Locate the cell with the specified text and output its (X, Y) center coordinate. 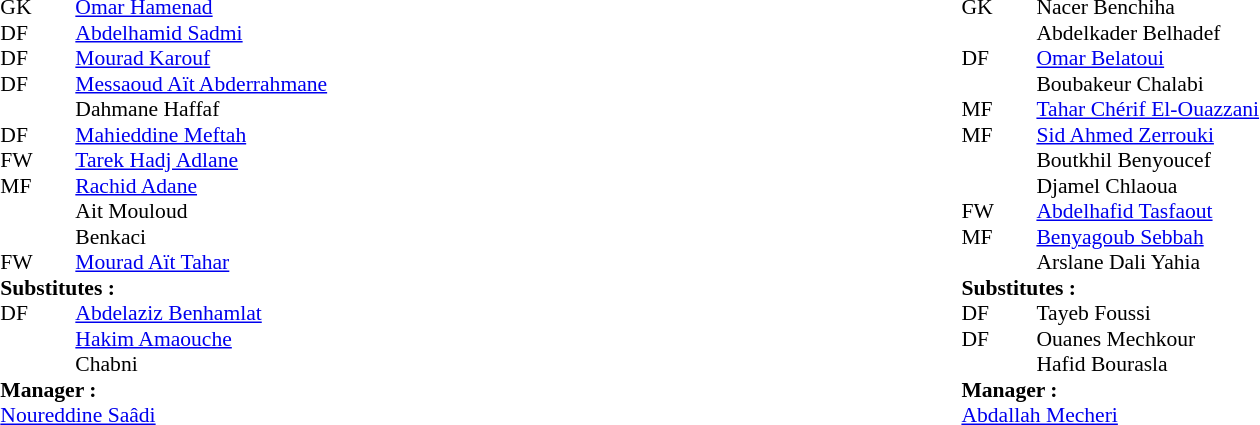
Boutkhil Benyoucef (1148, 161)
Hafid Bourasla (1148, 365)
Abdelhamid Sadmi (201, 33)
Ait Mouloud (201, 211)
Tahar Chérif El-Ouazzani (1148, 109)
Mourad Aït Tahar (201, 263)
Tarek Hadj Adlane (201, 161)
Rachid Adane (201, 186)
Omar Belatoui (1148, 59)
Hakim Amaouche (201, 339)
Messaoud Aït Abderrahmane (201, 84)
Ouanes Mechkour (1148, 339)
Mourad Karouf (201, 59)
Boubakeur Chalabi (1148, 84)
Arslane Dali Yahia (1148, 263)
Abdelhafid Tasfaout (1148, 211)
Sid Ahmed Zerrouki (1148, 135)
Dahmane Haffaf (201, 109)
Chabni (201, 365)
Mahieddine Meftah (201, 135)
Benyagoub Sebbah (1148, 237)
Abdelkader Belhadef (1148, 33)
Benkaci (201, 237)
Tayeb Foussi (1148, 313)
Abdelaziz Benhamlat (201, 313)
Djamel Chlaoua (1148, 186)
